Search for the cell housing the specified text and yield its (x, y) center coordinate. 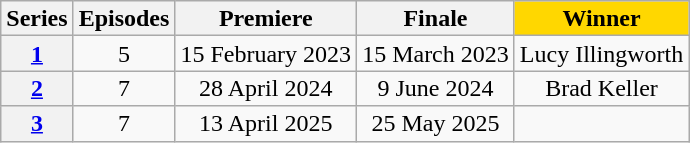
28 April 2024 (266, 88)
Finale (436, 18)
Lucy Illingworth (601, 54)
9 June 2024 (436, 88)
15 February 2023 (266, 54)
Premiere (266, 18)
15 March 2023 (436, 54)
2 (37, 88)
1 (37, 54)
Series (37, 18)
25 May 2025 (436, 124)
Brad Keller (601, 88)
13 April 2025 (266, 124)
Winner (601, 18)
5 (124, 54)
Episodes (124, 18)
3 (37, 124)
